Locate the cell with the specified text and output its [x, y] center coordinate. 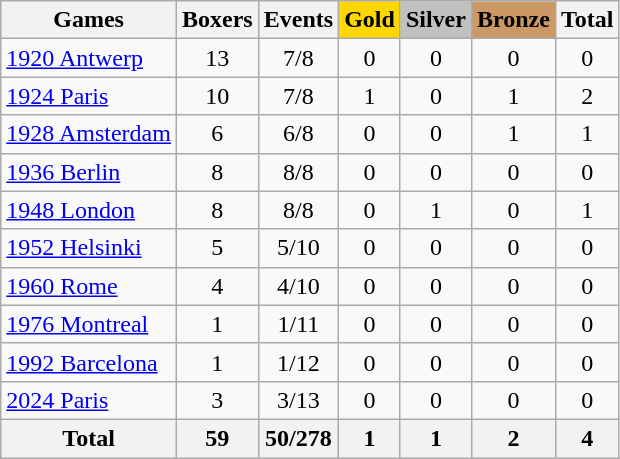
50/278 [298, 438]
1936 Berlin [89, 172]
Boxers [217, 20]
6 [217, 134]
1960 Rome [89, 286]
59 [217, 438]
13 [217, 58]
5/10 [298, 248]
1/12 [298, 362]
1992 Barcelona [89, 362]
1924 Paris [89, 96]
1948 London [89, 210]
4/10 [298, 286]
10 [217, 96]
1976 Montreal [89, 324]
Events [298, 20]
Bronze [513, 20]
1928 Amsterdam [89, 134]
3/13 [298, 400]
Gold [370, 20]
6/8 [298, 134]
3 [217, 400]
Games [89, 20]
1920 Antwerp [89, 58]
Silver [436, 20]
5 [217, 248]
2024 Paris [89, 400]
1/11 [298, 324]
1952 Helsinki [89, 248]
